Return the (x, y) coordinate for the center point of the cell that contains the specified text.  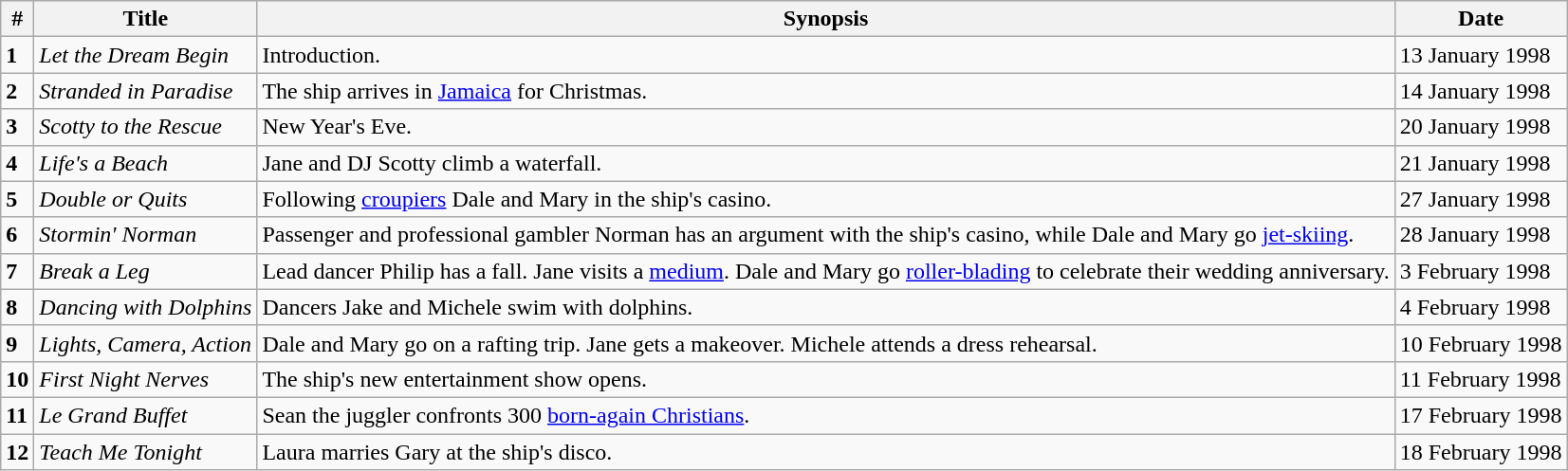
1 (17, 55)
3 (17, 127)
11 February 1998 (1481, 379)
New Year's Eve. (825, 127)
Dancers Jake and Michele swim with dolphins. (825, 307)
Le Grand Buffet (146, 415)
Stormin' Norman (146, 235)
13 January 1998 (1481, 55)
The ship arrives in Jamaica for Christmas. (825, 91)
Following croupiers Dale and Mary in the ship's casino. (825, 199)
4 February 1998 (1481, 307)
10 (17, 379)
11 (17, 415)
Double or Quits (146, 199)
Stranded in Paradise (146, 91)
Synopsis (825, 19)
8 (17, 307)
20 January 1998 (1481, 127)
First Night Nerves (146, 379)
3 February 1998 (1481, 271)
5 (17, 199)
Dancing with Dolphins (146, 307)
Teach Me Tonight (146, 452)
Lights, Camera, Action (146, 343)
The ship's new entertainment show opens. (825, 379)
17 February 1998 (1481, 415)
2 (17, 91)
4 (17, 163)
Date (1481, 19)
Break a Leg (146, 271)
9 (17, 343)
Lead dancer Philip has a fall. Jane visits a medium. Dale and Mary go roller-blading to celebrate their wedding anniversary. (825, 271)
Laura marries Gary at the ship's disco. (825, 452)
Sean the juggler confronts 300 born-again Christians. (825, 415)
18 February 1998 (1481, 452)
12 (17, 452)
27 January 1998 (1481, 199)
Dale and Mary go on a rafting trip. Jane gets a makeover. Michele attends a dress rehearsal. (825, 343)
28 January 1998 (1481, 235)
21 January 1998 (1481, 163)
Passenger and professional gambler Norman has an argument with the ship's casino, while Dale and Mary go jet-skiing. (825, 235)
Life's a Beach (146, 163)
Scotty to the Rescue (146, 127)
Jane and DJ Scotty climb a waterfall. (825, 163)
# (17, 19)
Title (146, 19)
Let the Dream Begin (146, 55)
7 (17, 271)
10 February 1998 (1481, 343)
14 January 1998 (1481, 91)
6 (17, 235)
Introduction. (825, 55)
